For the text-containing cell, return its midpoint in (X, Y) coordinate format. 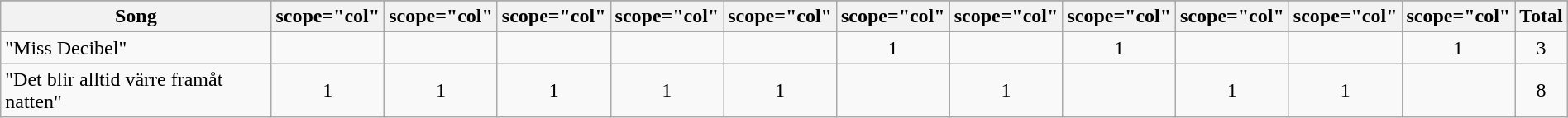
8 (1542, 91)
Total (1542, 17)
Song (136, 17)
"Miss Decibel" (136, 48)
"Det blir alltid värre framåt natten" (136, 91)
3 (1542, 48)
